Search for the cell housing the specified text and yield its (X, Y) center coordinate. 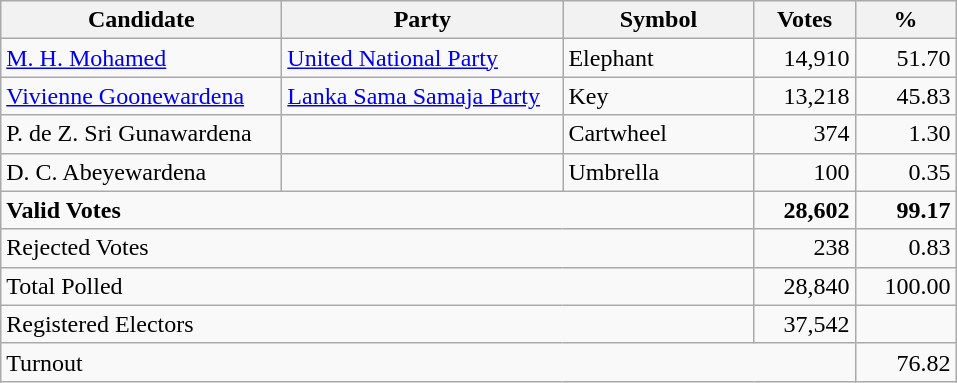
0.35 (906, 172)
Party (422, 20)
1.30 (906, 134)
D. C. Abeyewardena (142, 172)
Total Polled (378, 286)
51.70 (906, 58)
374 (804, 134)
0.83 (906, 248)
45.83 (906, 96)
United National Party (422, 58)
Key (658, 96)
Elephant (658, 58)
13,218 (804, 96)
28,840 (804, 286)
Lanka Sama Samaja Party (422, 96)
100.00 (906, 286)
Symbol (658, 20)
28,602 (804, 210)
76.82 (906, 362)
Umbrella (658, 172)
99.17 (906, 210)
37,542 (804, 324)
100 (804, 172)
Turnout (428, 362)
Votes (804, 20)
Cartwheel (658, 134)
Registered Electors (378, 324)
M. H. Mohamed (142, 58)
14,910 (804, 58)
% (906, 20)
Rejected Votes (378, 248)
Vivienne Goonewardena (142, 96)
Candidate (142, 20)
Valid Votes (378, 210)
P. de Z. Sri Gunawardena (142, 134)
238 (804, 248)
